Pinpoint the cell where the given text exists, returning its [x, y] midpoint coordinate. 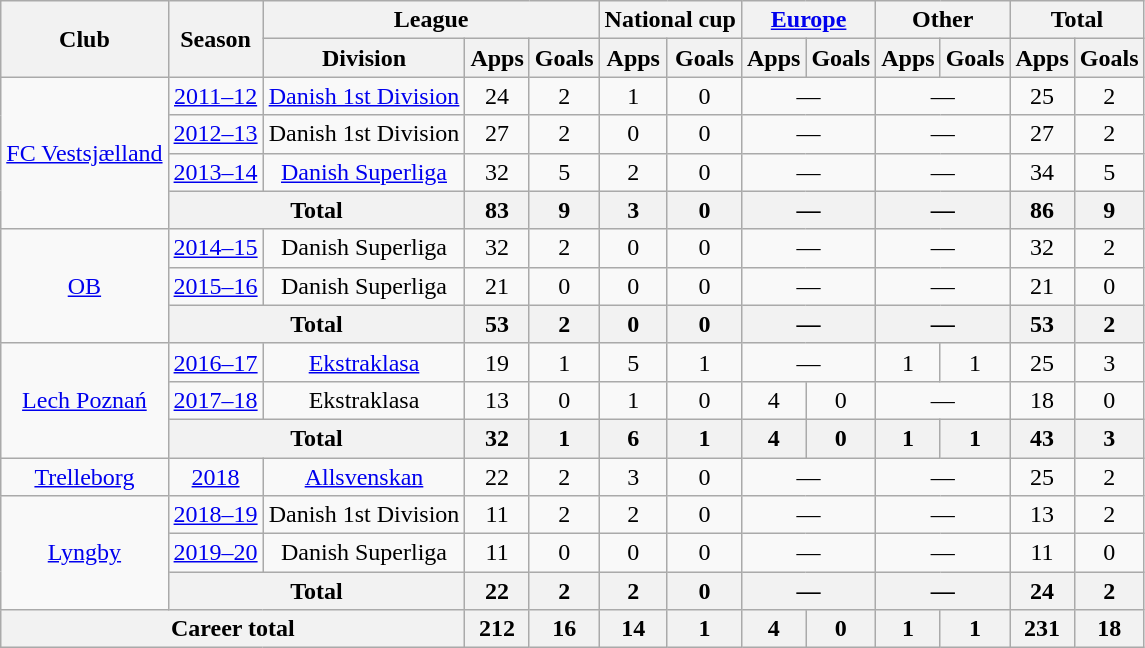
83 [497, 210]
19 [497, 362]
Lech Poznań [84, 400]
Lyngby [84, 553]
OB [84, 286]
2015–16 [216, 286]
2016–17 [216, 362]
6 [633, 438]
Career total [233, 629]
Trelleborg [84, 477]
Other [943, 20]
2017–18 [216, 400]
2018 [216, 477]
FC Vestsjælland [84, 153]
86 [1042, 210]
Europe [808, 20]
National cup [670, 20]
14 [633, 629]
Club [84, 39]
2013–14 [216, 172]
2011–12 [216, 96]
34 [1042, 172]
2019–20 [216, 553]
Division [364, 58]
League [431, 20]
2012–13 [216, 134]
231 [1042, 629]
16 [564, 629]
2014–15 [216, 248]
43 [1042, 438]
Allsvenskan [364, 477]
212 [497, 629]
2018–19 [216, 515]
Season [216, 39]
